Find where the given text appears and provide that cell's center as (x, y) coordinate. 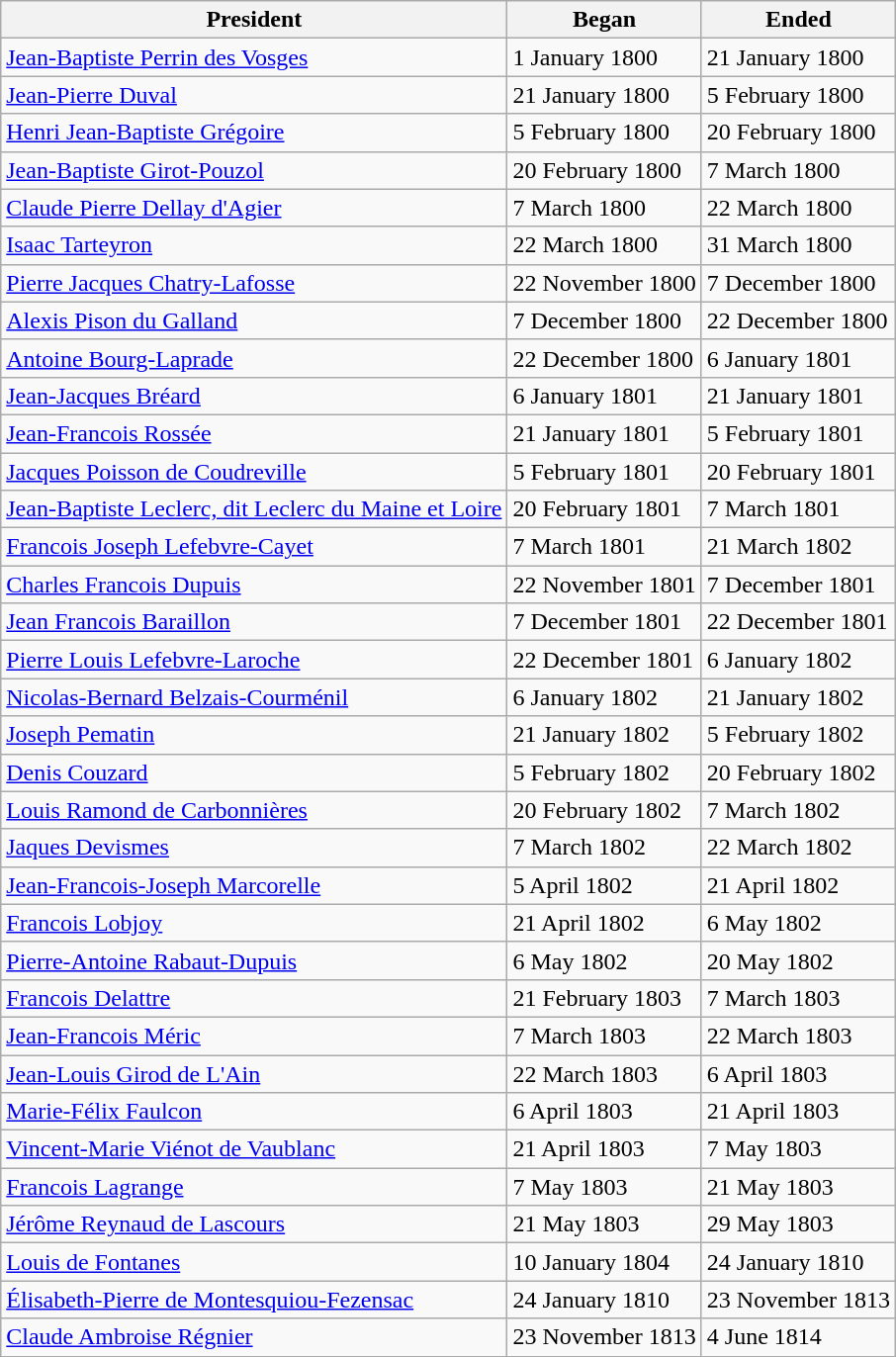
1 January 1800 (604, 57)
22 March 1802 (798, 848)
Ended (798, 20)
Pierre Louis Lefebvre-Laroche (254, 660)
Charles Francois Dupuis (254, 585)
Claude Pierre Dellay d'Agier (254, 208)
Jaques Devismes (254, 848)
Francois Lobjoy (254, 923)
Jean-Baptiste Girot-Pouzol (254, 170)
Jean-Francois Méric (254, 1036)
Louis de Fontanes (254, 1262)
4 June 1814 (798, 1337)
Jean-Louis Girod de L'Ain (254, 1073)
Francois Joseph Lefebvre-Cayet (254, 547)
Nicolas-Bernard Belzais-Courménil (254, 697)
Henri Jean-Baptiste Grégoire (254, 133)
Pierre-Antoine Rabaut-Dupuis (254, 960)
Jean-Baptiste Perrin des Vosges (254, 57)
Jean-Baptiste Leclerc, dit Leclerc du Maine et Loire (254, 509)
Jean Francois Baraillon (254, 622)
Pierre Jacques Chatry-Lafosse (254, 283)
Francois Lagrange (254, 1187)
29 May 1803 (798, 1224)
Antoine Bourg-Laprade (254, 358)
Alexis Pison du Galland (254, 320)
22 November 1801 (604, 585)
20 May 1802 (798, 960)
Élisabeth-Pierre de Montesquiou-Fezensac (254, 1300)
Francois Delattre (254, 998)
Vincent-Marie Viénot de Vaublanc (254, 1149)
Jérôme Reynaud de Lascours (254, 1224)
5 April 1802 (604, 885)
Began (604, 20)
Louis Ramond de Carbonnières (254, 810)
Joseph Pematin (254, 735)
President (254, 20)
31 March 1800 (798, 245)
Isaac Tarteyron (254, 245)
10 January 1804 (604, 1262)
Jean-Pierre Duval (254, 95)
Jean-Francois Rossée (254, 433)
Denis Couzard (254, 772)
Jean-Francois-Joseph Marcorelle (254, 885)
Claude Ambroise Régnier (254, 1337)
22 November 1800 (604, 283)
21 February 1803 (604, 998)
Marie-Félix Faulcon (254, 1112)
Jacques Poisson de Coudreville (254, 472)
21 March 1802 (798, 547)
Jean-Jacques Bréard (254, 396)
